Find where the given text appears and provide that cell's center as [X, Y] coordinate. 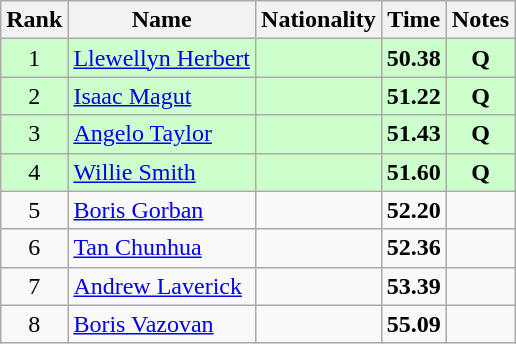
Isaac Magut [162, 96]
8 [34, 324]
Nationality [319, 20]
51.22 [414, 96]
Boris Gorban [162, 210]
52.20 [414, 210]
Rank [34, 20]
3 [34, 134]
Llewellyn Herbert [162, 58]
53.39 [414, 286]
Tan Chunhua [162, 248]
Boris Vazovan [162, 324]
51.43 [414, 134]
Notes [480, 20]
51.60 [414, 172]
Angelo Taylor [162, 134]
1 [34, 58]
7 [34, 286]
52.36 [414, 248]
6 [34, 248]
50.38 [414, 58]
4 [34, 172]
Willie Smith [162, 172]
55.09 [414, 324]
Name [162, 20]
2 [34, 96]
Time [414, 20]
Andrew Laverick [162, 286]
5 [34, 210]
